Scan for the cell matching the given text and deliver its (X, Y) coordinate at center. 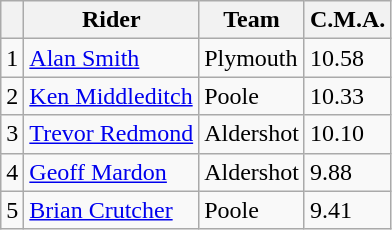
Geoff Mardon (112, 172)
Rider (112, 20)
C.M.A. (347, 20)
10.33 (347, 96)
2 (12, 96)
Team (252, 20)
1 (12, 58)
Brian Crutcher (112, 210)
5 (12, 210)
9.41 (347, 210)
Ken Middleditch (112, 96)
Alan Smith (112, 58)
4 (12, 172)
3 (12, 134)
Plymouth (252, 58)
10.58 (347, 58)
10.10 (347, 134)
9.88 (347, 172)
Trevor Redmond (112, 134)
